Pinpoint the cell where the given text exists, returning its (X, Y) midpoint coordinate. 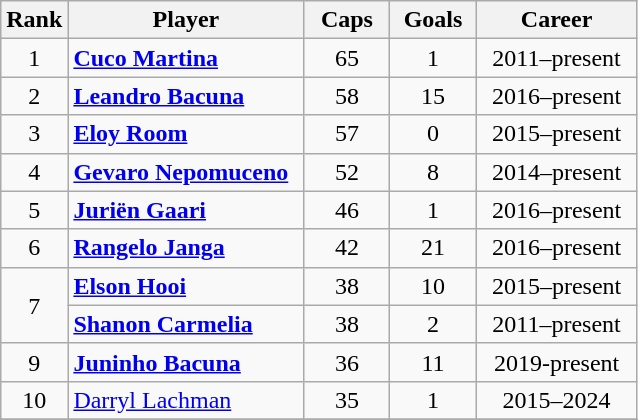
15 (433, 96)
2014–present (556, 172)
5 (34, 210)
Cuco Martina (186, 58)
Juninho Bacuna (186, 362)
21 (433, 248)
Career (556, 20)
6 (34, 248)
2019-present (556, 362)
3 (34, 134)
8 (433, 172)
58 (347, 96)
Rangelo Janga (186, 248)
Elson Hooi (186, 286)
7 (34, 305)
Gevaro Nepomuceno (186, 172)
52 (347, 172)
0 (433, 134)
Eloy Room (186, 134)
Caps (347, 20)
Player (186, 20)
Leandro Bacuna (186, 96)
11 (433, 362)
65 (347, 58)
Juriën Gaari (186, 210)
Goals (433, 20)
46 (347, 210)
57 (347, 134)
Shanon Carmelia (186, 324)
2015–2024 (556, 400)
Darryl Lachman (186, 400)
42 (347, 248)
35 (347, 400)
9 (34, 362)
Rank (34, 20)
4 (34, 172)
36 (347, 362)
